From the cell containing the given text, extract its center point as (x, y) coordinate. 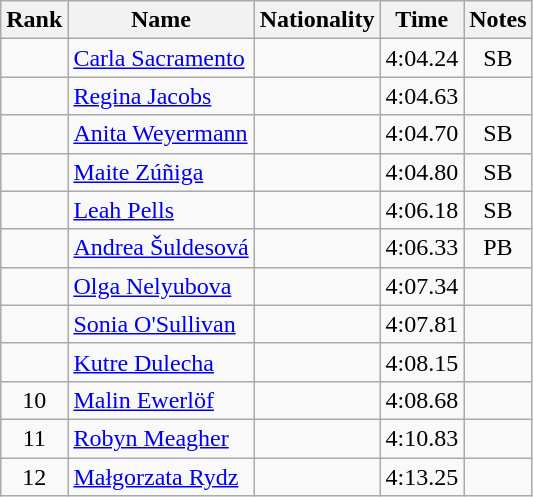
Nationality (317, 20)
Olga Nelyubova (161, 286)
4:04.24 (422, 58)
PB (498, 248)
Rank (34, 20)
Sonia O'Sullivan (161, 324)
Name (161, 20)
4:04.70 (422, 134)
Robyn Meagher (161, 438)
Leah Pells (161, 210)
Maite Zúñiga (161, 172)
Kutre Dulecha (161, 362)
Małgorzata Rydz (161, 477)
4:07.81 (422, 324)
4:08.15 (422, 362)
4:06.18 (422, 210)
4:08.68 (422, 400)
Anita Weyermann (161, 134)
Andrea Šuldesová (161, 248)
4:10.83 (422, 438)
Carla Sacramento (161, 58)
4:07.34 (422, 286)
4:06.33 (422, 248)
12 (34, 477)
Time (422, 20)
4:04.80 (422, 172)
Notes (498, 20)
11 (34, 438)
4:04.63 (422, 96)
10 (34, 400)
4:13.25 (422, 477)
Regina Jacobs (161, 96)
Malin Ewerlöf (161, 400)
